Extract the [x, y] coordinate from the center of the cell holding the provided text.  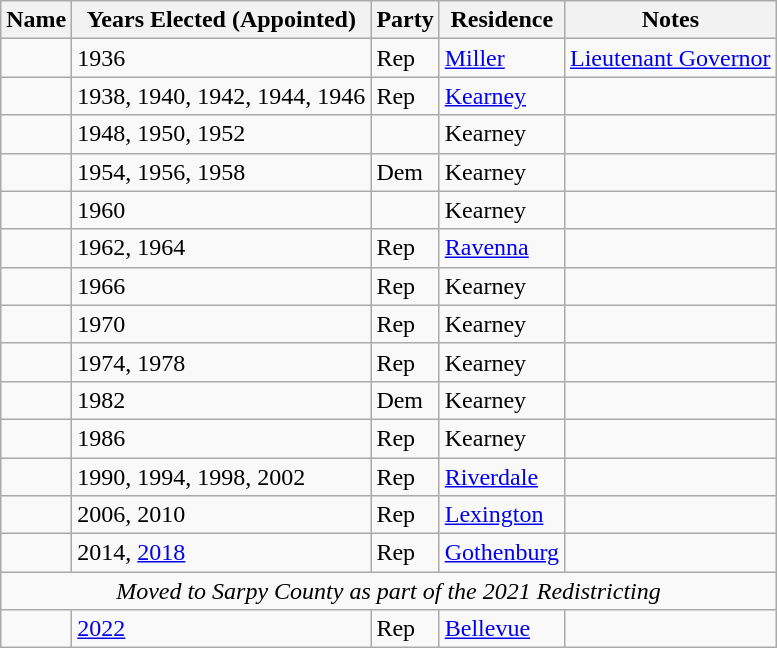
1948, 1950, 1952 [222, 134]
Party [405, 20]
Riverdale [502, 477]
1990, 1994, 1998, 2002 [222, 477]
1954, 1956, 1958 [222, 172]
Bellevue [502, 629]
1970 [222, 324]
1960 [222, 210]
Name [36, 20]
1986 [222, 438]
Years Elected (Appointed) [222, 20]
Moved to Sarpy County as part of the 2021 Redistricting [388, 591]
Lexington [502, 515]
1982 [222, 400]
2022 [222, 629]
1938, 1940, 1942, 1944, 1946 [222, 96]
1974, 1978 [222, 362]
Residence [502, 20]
Miller [502, 58]
Notes [670, 20]
2006, 2010 [222, 515]
1936 [222, 58]
Gothenburg [502, 553]
1966 [222, 286]
1962, 1964 [222, 248]
2014, 2018 [222, 553]
Ravenna [502, 248]
Lieutenant Governor [670, 58]
